Identify which cell holds the provided text, then report its [X, Y] central coordinate. 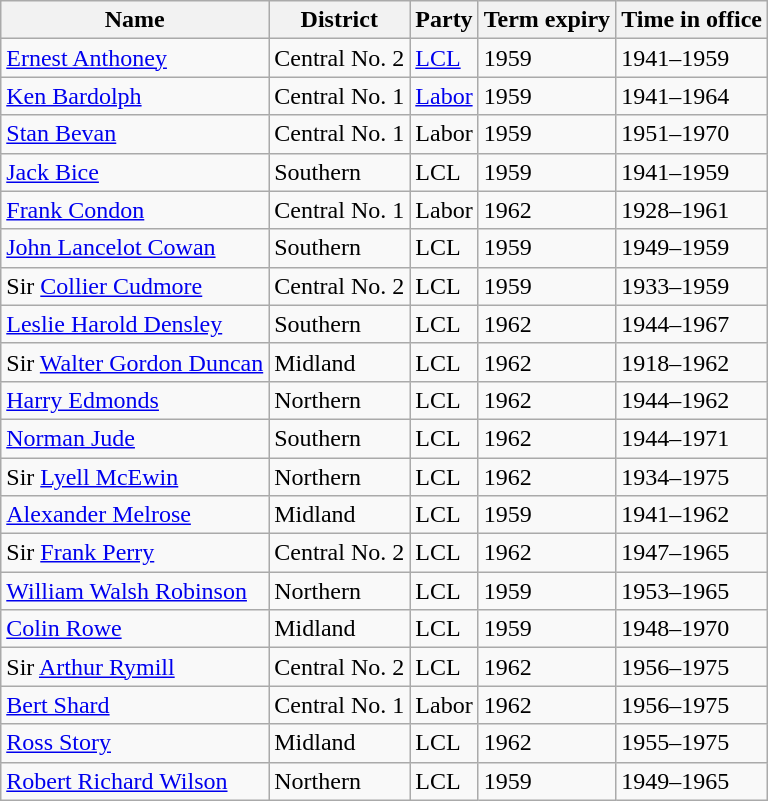
1948–1970 [692, 629]
Bert Shard [135, 705]
1955–1975 [692, 743]
Sir Lyell McEwin [135, 477]
1941–1962 [692, 515]
District [340, 20]
1944–1962 [692, 400]
William Walsh Robinson [135, 591]
Ernest Anthoney [135, 58]
Frank Condon [135, 210]
1947–1965 [692, 553]
Norman Jude [135, 438]
Robert Richard Wilson [135, 781]
1949–1965 [692, 781]
1941–1964 [692, 96]
Time in office [692, 20]
1918–1962 [692, 362]
1951–1970 [692, 134]
Sir Frank Perry [135, 553]
1933–1959 [692, 286]
Harry Edmonds [135, 400]
Colin Rowe [135, 629]
Alexander Melrose [135, 515]
Party [444, 20]
Sir Collier Cudmore [135, 286]
Stan Bevan [135, 134]
Ross Story [135, 743]
1934–1975 [692, 477]
Leslie Harold Densley [135, 324]
John Lancelot Cowan [135, 248]
Sir Arthur Rymill [135, 667]
1953–1965 [692, 591]
Jack Bice [135, 172]
Term expiry [546, 20]
Sir Walter Gordon Duncan [135, 362]
Ken Bardolph [135, 96]
Name [135, 20]
1944–1971 [692, 438]
1928–1961 [692, 210]
1949–1959 [692, 248]
1944–1967 [692, 324]
